Pinpoint the cell where the given text exists, returning its (X, Y) midpoint coordinate. 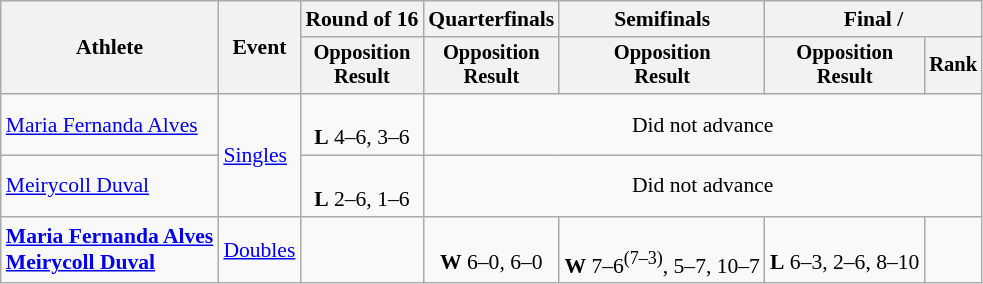
Athlete (110, 48)
Semifinals (662, 19)
Final / (874, 19)
Round of 16 (362, 19)
L 4–6, 3–6 (362, 124)
Maria Fernanda AlvesMeirycoll Duval (110, 250)
Event (259, 48)
Singles (259, 155)
W 6–0, 6–0 (491, 250)
L 6–3, 2–6, 8–10 (844, 250)
Rank (953, 66)
W 7–6(7–3), 5–7, 10–7 (662, 250)
Quarterfinals (491, 19)
Maria Fernanda Alves (110, 124)
Meirycoll Duval (110, 186)
L 2–6, 1–6 (362, 186)
Doubles (259, 250)
